From the cell containing the given text, extract its center point as [X, Y] coordinate. 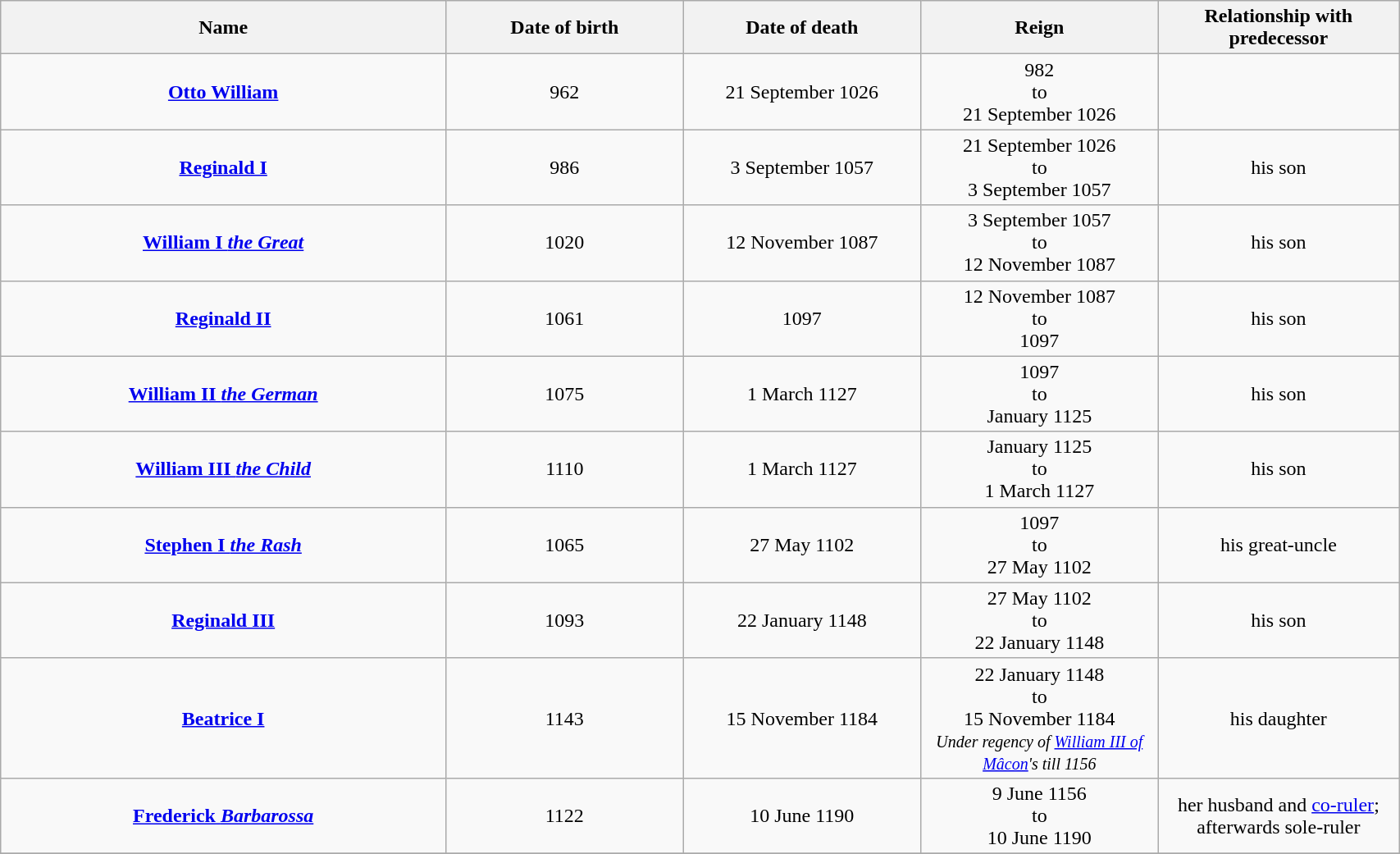
12 November 1087to1097 [1040, 318]
his great-uncle [1279, 545]
1061 [565, 318]
986 [565, 167]
1097to27 May 1102 [1040, 545]
his daughter [1279, 718]
Frederick Barbarossa [223, 815]
Reginald II [223, 318]
22 January 1148to15 November 1184Under regency of William III of Mâcon's till 1156 [1040, 718]
962 [565, 92]
1097toJanuary 1125 [1040, 394]
Otto William [223, 92]
1097 [802, 318]
1075 [565, 394]
15 November 1184 [802, 718]
Date of birth [565, 28]
27 May 1102 [802, 545]
Reginald I [223, 167]
9 June 1156to10 June 1190 [1040, 815]
William II the German [223, 394]
1065 [565, 545]
Beatrice I [223, 718]
21 September 1026to3 September 1057 [1040, 167]
22 January 1148 [802, 620]
Relationship with predecessor [1279, 28]
William I the Great [223, 243]
1093 [565, 620]
1143 [565, 718]
Reginald III [223, 620]
12 November 1087 [802, 243]
Stephen I the Rash [223, 545]
1110 [565, 469]
3 September 1057 [802, 167]
1020 [565, 243]
21 September 1026 [802, 92]
27 May 1102to22 January 1148 [1040, 620]
Name [223, 28]
William III the Child [223, 469]
1122 [565, 815]
Reign [1040, 28]
her husband and co-ruler; afterwards sole-ruler [1279, 815]
3 September 1057to12 November 1087 [1040, 243]
Date of death [802, 28]
982to21 September 1026 [1040, 92]
January 1125to1 March 1127 [1040, 469]
10 June 1190 [802, 815]
